Provide the (X, Y) coordinate of the cell's center where the given text is located.  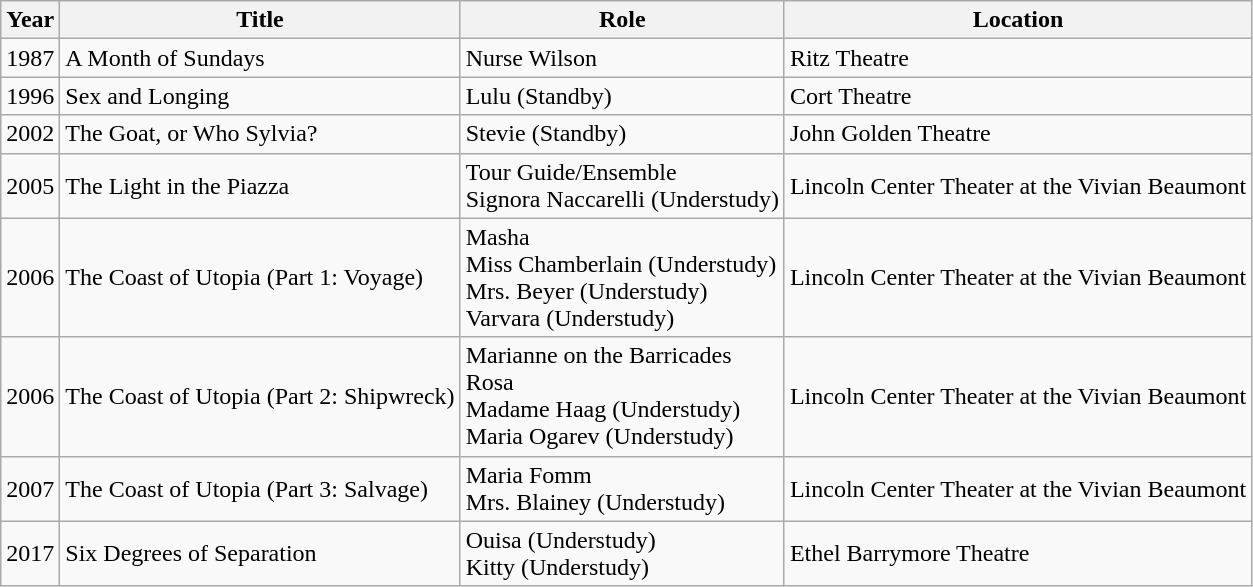
Sex and Longing (260, 96)
Cort Theatre (1018, 96)
Lulu (Standby) (622, 96)
Maria FommMrs. Blainey (Understudy) (622, 488)
Title (260, 20)
John Golden Theatre (1018, 134)
1996 (30, 96)
Stevie (Standby) (622, 134)
2005 (30, 186)
1987 (30, 58)
Ethel Barrymore Theatre (1018, 554)
Nurse Wilson (622, 58)
Role (622, 20)
2017 (30, 554)
The Coast of Utopia (Part 3: Salvage) (260, 488)
Tour Guide/EnsembleSignora Naccarelli (Understudy) (622, 186)
2002 (30, 134)
Year (30, 20)
The Light in the Piazza (260, 186)
A Month of Sundays (260, 58)
Marianne on the BarricadesRosaMadame Haag (Understudy)Maria Ogarev (Understudy) (622, 396)
Location (1018, 20)
The Coast of Utopia (Part 1: Voyage) (260, 278)
MashaMiss Chamberlain (Understudy)Mrs. Beyer (Understudy)Varvara (Understudy) (622, 278)
2007 (30, 488)
The Goat, or Who Sylvia? (260, 134)
Ritz Theatre (1018, 58)
The Coast of Utopia (Part 2: Shipwreck) (260, 396)
Six Degrees of Separation (260, 554)
Ouisa (Understudy)Kitty (Understudy) (622, 554)
